Identify which cell holds the provided text, then report its (X, Y) central coordinate. 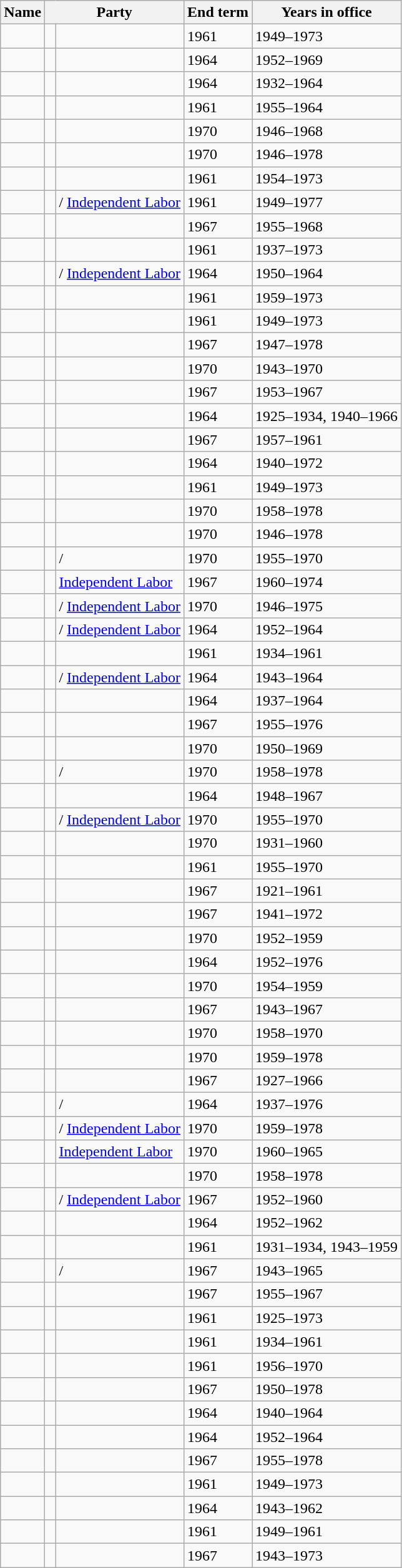
1943–1973 (327, 1556)
1943–1970 (327, 369)
1946–1975 (327, 606)
1925–1973 (327, 1318)
1954–1973 (327, 178)
1943–1962 (327, 1508)
1949–1961 (327, 1532)
1956–1970 (327, 1365)
1941–1972 (327, 914)
1950–1969 (327, 748)
1952–1976 (327, 962)
1947–1978 (327, 345)
1952–1959 (327, 938)
1960–1965 (327, 1152)
1950–1978 (327, 1389)
1955–1976 (327, 725)
1943–1964 (327, 677)
1925–1934, 1940–1966 (327, 416)
1943–1965 (327, 1270)
1921–1961 (327, 891)
1937–1976 (327, 1105)
1932–1964 (327, 84)
1937–1973 (327, 249)
Name (22, 12)
1943–1967 (327, 1009)
1931–1960 (327, 843)
1952–1969 (327, 60)
1959–1973 (327, 298)
1948–1967 (327, 796)
1960–1974 (327, 582)
Years in office (327, 12)
1952–1962 (327, 1223)
1955–1968 (327, 226)
Party (115, 12)
End term (218, 12)
1946–1968 (327, 131)
1940–1964 (327, 1413)
1954–1959 (327, 985)
1955–1967 (327, 1294)
1953–1967 (327, 392)
1952–1960 (327, 1199)
1949–1977 (327, 202)
1958–1970 (327, 1033)
1940–1972 (327, 463)
1950–1964 (327, 273)
1927–1966 (327, 1081)
1931–1934, 1943–1959 (327, 1247)
1955–1978 (327, 1461)
1937–1964 (327, 701)
1955–1964 (327, 107)
1957–1961 (327, 440)
